From the cell containing the given text, extract its center point as (X, Y) coordinate. 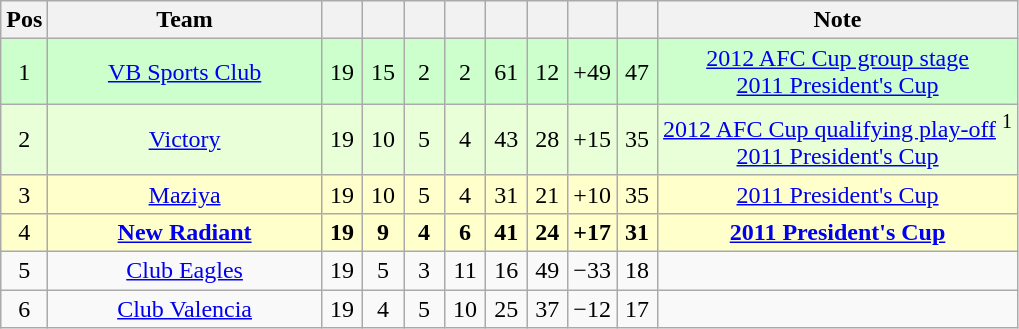
New Radiant (185, 232)
Note (838, 20)
VB Sports Club (185, 72)
41 (506, 232)
−33 (592, 271)
47 (636, 72)
15 (382, 72)
28 (548, 140)
2012 AFC Cup group stage2011 President's Cup (838, 72)
37 (548, 309)
+17 (592, 232)
11 (466, 271)
18 (636, 271)
16 (506, 271)
−12 (592, 309)
61 (506, 72)
43 (506, 140)
1 (24, 72)
Maziya (185, 194)
Pos (24, 20)
Club Valencia (185, 309)
Victory (185, 140)
2012 AFC Cup qualifying play-off 12011 President's Cup (838, 140)
25 (506, 309)
17 (636, 309)
+10 (592, 194)
24 (548, 232)
49 (548, 271)
9 (382, 232)
Club Eagles (185, 271)
+15 (592, 140)
+49 (592, 72)
12 (548, 72)
Team (185, 20)
21 (548, 194)
